Detect which cell encompasses the target text, then output its [x, y] center coordinate. 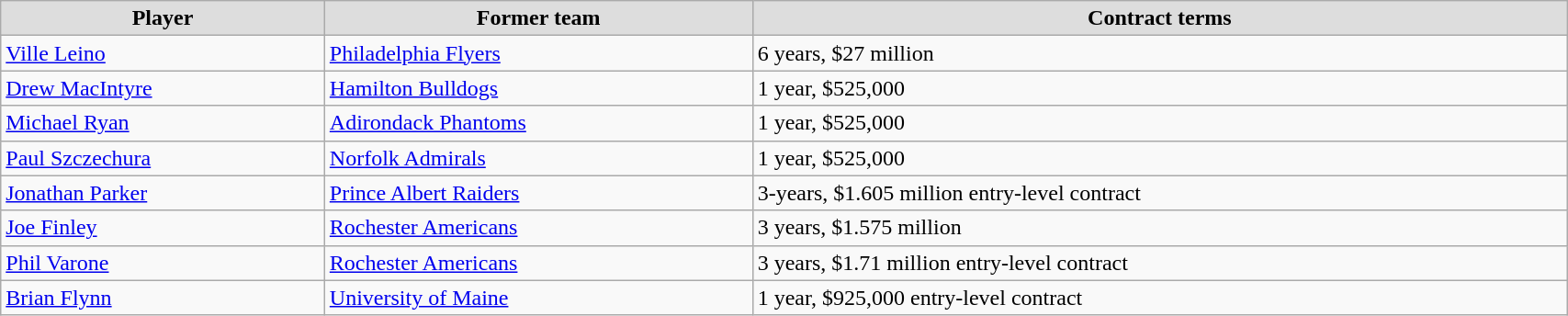
Former team [538, 18]
Michael Ryan [164, 123]
Player [164, 18]
6 years, $27 million [1159, 53]
Phil Varone [164, 263]
Brian Flynn [164, 298]
Hamilton Bulldogs [538, 88]
3-years, $1.605 million entry-level contract [1159, 193]
Jonathan Parker [164, 193]
University of Maine [538, 298]
Drew MacIntyre [164, 88]
3 years, $1.71 million entry-level contract [1159, 263]
Prince Albert Raiders [538, 193]
Ville Leino [164, 53]
Norfolk Admirals [538, 158]
Adirondack Phantoms [538, 123]
Contract terms [1159, 18]
Paul Szczechura [164, 158]
1 year, $925,000 entry-level contract [1159, 298]
Philadelphia Flyers [538, 53]
3 years, $1.575 million [1159, 228]
Joe Finley [164, 228]
